Determine the [x, y] coordinate at the center of the cell enclosing the given text.  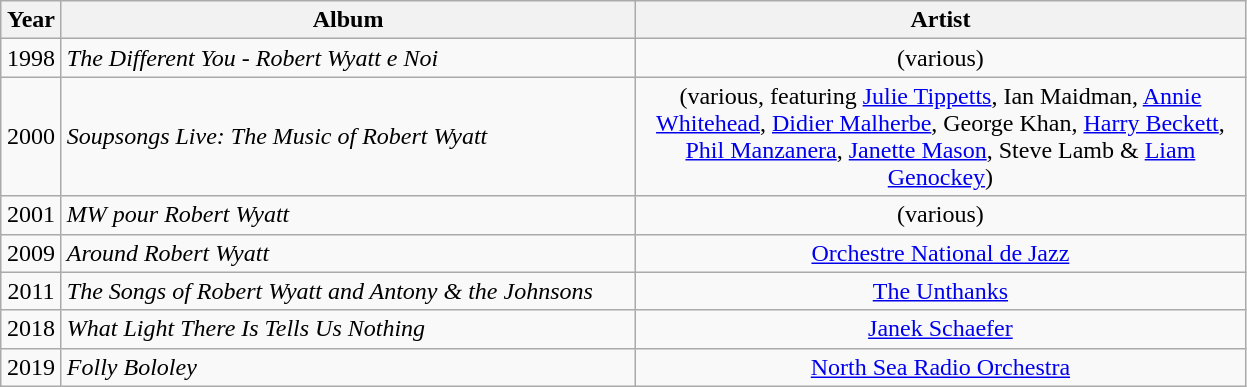
Orchestre National de Jazz [940, 253]
The Different You - Robert Wyatt e Noi [348, 58]
2019 [32, 367]
2009 [32, 253]
2001 [32, 215]
Artist [940, 20]
Album [348, 20]
2018 [32, 329]
The Songs of Robert Wyatt and Antony & the Johnsons [348, 291]
2011 [32, 291]
Year [32, 20]
What Light There Is Tells Us Nothing [348, 329]
The Unthanks [940, 291]
MW pour Robert Wyatt [348, 215]
1998 [32, 58]
Soupsongs Live: The Music of Robert Wyatt [348, 136]
North Sea Radio Orchestra [940, 367]
2000 [32, 136]
Folly Bololey [348, 367]
Janek Schaefer [940, 329]
Around Robert Wyatt [348, 253]
